Extract the (x, y) coordinate from the center of the cell holding the provided text.  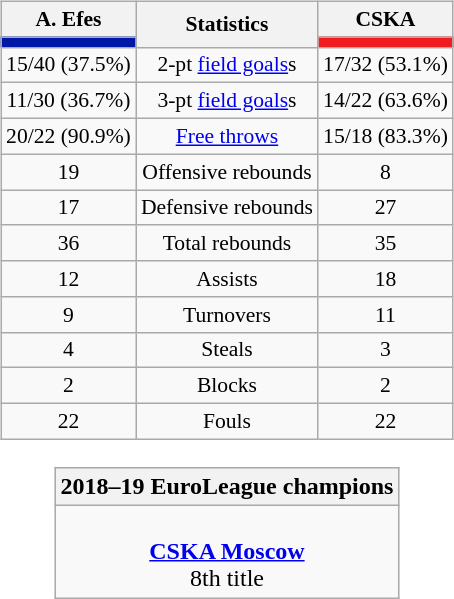
3 (386, 350)
35 (386, 243)
2-pt field goalss (227, 65)
Blocks (227, 386)
11 (386, 314)
8 (386, 172)
Total rebounds (227, 243)
19 (68, 172)
4 (68, 350)
3-pt field goalss (227, 101)
14/22 (63.6%) (386, 101)
36 (68, 243)
27 (386, 208)
15/18 (83.3%) (386, 136)
Fouls (227, 421)
20/22 (90.9%) (68, 136)
Steals (227, 350)
Free throws (227, 136)
18 (386, 279)
12 (68, 279)
17/32 (53.1%) (386, 65)
15/40 (37.5%) (68, 65)
CSKA (386, 19)
2018–19 EuroLeague champions (227, 486)
Turnovers (227, 314)
17 (68, 208)
Offensive rebounds (227, 172)
Assists (227, 279)
Defensive rebounds (227, 208)
Statistics (227, 24)
9 (68, 314)
CSKA Moscow8th title (227, 551)
A. Efes (68, 19)
11/30 (36.7%) (68, 101)
